Return [x, y] of the center of cell containing provided text 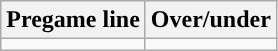
Pregame line [74, 20]
Over/under [210, 20]
